For the text-containing cell, return its midpoint in (x, y) coordinate format. 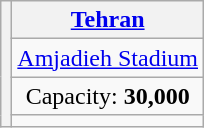
Tehran (108, 20)
Capacity: 30,000 (108, 96)
Amjadieh Stadium (108, 58)
